Capture the cell that displays the provided text and extract its (x, y) central coordinate. 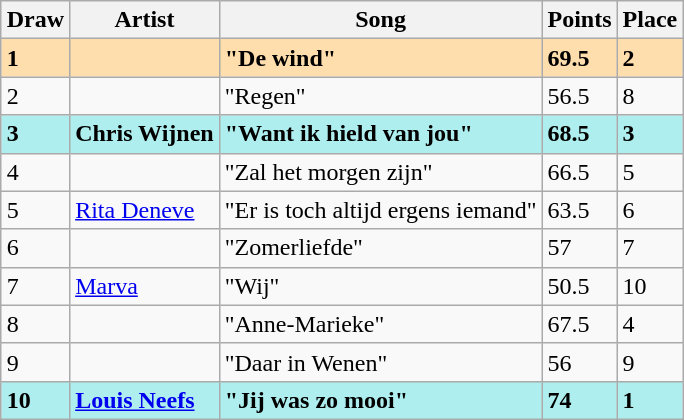
"Daar in Wenen" (380, 362)
"Zal het morgen zijn" (380, 172)
"De wind" (380, 58)
69.5 (580, 58)
68.5 (580, 134)
"Want ik hield van jou" (380, 134)
"Anne-Marieke" (380, 324)
56.5 (580, 96)
63.5 (580, 210)
"Wij" (380, 286)
74 (580, 400)
"Regen" (380, 96)
50.5 (580, 286)
56 (580, 362)
Chris Wijnen (145, 134)
Draw (35, 20)
66.5 (580, 172)
Rita Deneve (145, 210)
57 (580, 248)
Louis Neefs (145, 400)
"Zomerliefde" (380, 248)
Points (580, 20)
67.5 (580, 324)
"Jij was zo mooi" (380, 400)
Marva (145, 286)
"Er is toch altijd ergens iemand" (380, 210)
Artist (145, 20)
Song (380, 20)
Place (650, 20)
